Detect which cell encompasses the target text, then output its (X, Y) center coordinate. 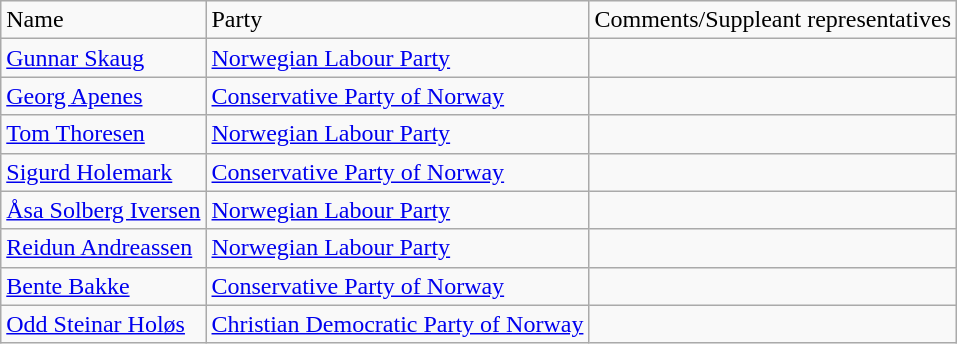
Reidun Andreassen (104, 248)
Name (104, 20)
Georg Apenes (104, 96)
Odd Steinar Holøs (104, 324)
Christian Democratic Party of Norway (398, 324)
Comments/Suppleant representatives (773, 20)
Tom Thoresen (104, 134)
Sigurd Holemark (104, 172)
Åsa Solberg Iversen (104, 210)
Gunnar Skaug (104, 58)
Bente Bakke (104, 286)
Party (398, 20)
